Detect which cell encompasses the target text, then output its [x, y] center coordinate. 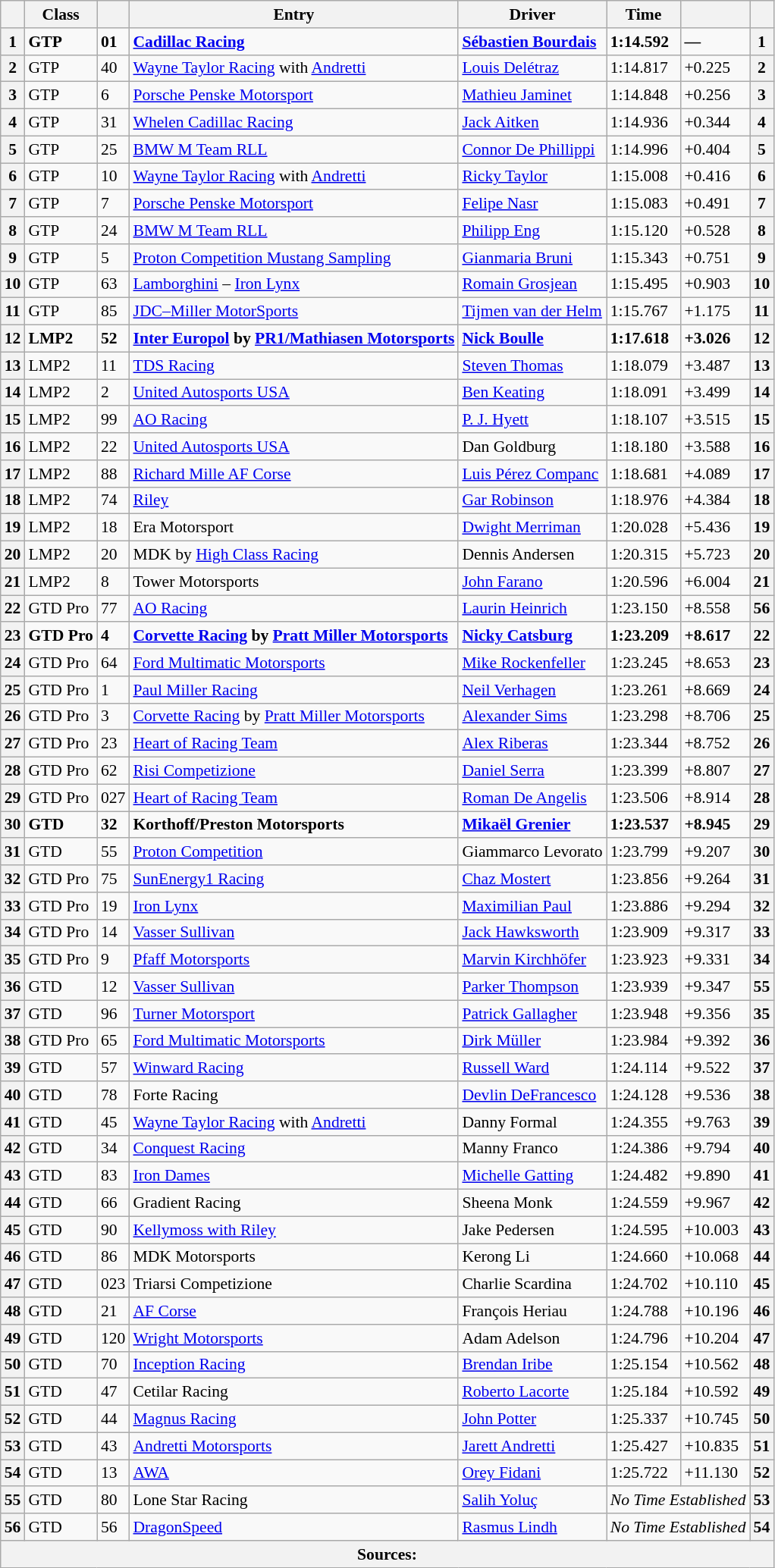
Michelle Gatting [532, 1176]
1:24.386 [644, 1149]
1:23.150 [644, 609]
Gar Robinson [532, 500]
Manny Franco [532, 1149]
Sources: [387, 1554]
+8.945 [714, 825]
1:18.681 [644, 474]
Romain Grosjean [532, 284]
+9.536 [714, 1095]
John Farano [532, 582]
Roberto Lacorte [532, 1392]
Wright Motorsports [293, 1338]
1:24.660 [644, 1257]
1:24.796 [644, 1338]
Jack Aitken [532, 123]
Jarett Andretti [532, 1446]
+5.436 [714, 528]
Mike Rockenfeller [532, 663]
+9.967 [714, 1203]
MDK by High Class Racing [293, 555]
1:18.107 [644, 420]
1:20.315 [644, 555]
TDS Racing [293, 365]
Korthoff/Preston Motorsports [293, 825]
1:24.128 [644, 1095]
1:23.344 [644, 744]
120 [114, 1338]
Philipp Eng [532, 230]
+9.890 [714, 1176]
Connor De Phillippi [532, 149]
1:23.537 [644, 825]
+9.347 [714, 987]
Orey Fidani [532, 1473]
Dan Goldburg [532, 447]
Rasmus Lindh [532, 1527]
Luis Pérez Companc [532, 474]
+9.522 [714, 1068]
AF Corse [293, 1311]
Richard Mille AF Corse [293, 474]
65 [114, 1041]
Iron Dames [293, 1176]
+0.491 [714, 204]
1:24.559 [644, 1203]
Dennis Andersen [532, 555]
Era Motorsport [293, 528]
AWA [293, 1473]
Inter Europol by PR1/Mathiasen Motorsports [293, 339]
1:23.799 [644, 852]
Jack Hawksworth [532, 933]
+10.110 [714, 1284]
SunEnergy1 Racing [293, 879]
1:23.399 [644, 771]
+9.264 [714, 879]
Proton Competition Mustang Sampling [293, 258]
+4.089 [714, 474]
1:23.209 [644, 636]
1:14.592 [644, 42]
Danny Formal [532, 1122]
1:18.976 [644, 500]
1:24.788 [644, 1311]
Iron Lynx [293, 906]
Laurin Heinrich [532, 609]
1:23.506 [644, 798]
Alex Riberas [532, 744]
+0.528 [714, 230]
Kerong Li [532, 1257]
75 [114, 879]
1:15.008 [644, 177]
Cetilar Racing [293, 1392]
+10.204 [714, 1338]
Risi Competizione [293, 771]
Dirk Müller [532, 1041]
+8.752 [714, 744]
1:23.856 [644, 879]
1:23.245 [644, 663]
1:23.886 [644, 906]
1:24.595 [644, 1230]
Nick Boulle [532, 339]
Proton Competition [293, 852]
+0.256 [714, 96]
DragonSpeed [293, 1527]
+10.003 [714, 1230]
JDC–Miller MotorSports [293, 312]
Brendan Iribe [532, 1365]
Turner Motorsport [293, 1014]
+9.356 [714, 1014]
Dwight Merriman [532, 528]
Mikaël Grenier [532, 825]
Neil Verhagen [532, 690]
Inception Racing [293, 1365]
Adam Adelson [532, 1338]
Felipe Nasr [532, 204]
Nicky Catsburg [532, 636]
70 [114, 1365]
1:15.343 [644, 258]
+0.903 [714, 284]
Kellymoss with Riley [293, 1230]
1:24.702 [644, 1284]
Conquest Racing [293, 1149]
1:24.482 [644, 1176]
+0.416 [714, 177]
MDK Motorsports [293, 1257]
023 [114, 1284]
1:14.848 [644, 96]
1:25.184 [644, 1392]
+1.175 [714, 312]
1:23.298 [644, 717]
+0.225 [714, 68]
1:18.079 [644, 365]
1:18.091 [644, 393]
+0.404 [714, 149]
Sheena Monk [532, 1203]
+3.588 [714, 447]
John Potter [532, 1419]
+3.499 [714, 393]
1:17.618 [644, 339]
+3.515 [714, 420]
1:23.923 [644, 960]
Riley [293, 500]
+8.669 [714, 690]
77 [114, 609]
62 [114, 771]
Salih Yoluç [532, 1501]
1:20.596 [644, 582]
1:23.948 [644, 1014]
Triarsi Competizione [293, 1284]
1:15.083 [644, 204]
+4.384 [714, 500]
Gianmaria Bruni [532, 258]
83 [114, 1176]
Paul Miller Racing [293, 690]
Maximilian Paul [532, 906]
Chaz Mostert [532, 879]
Driver [532, 14]
Charlie Scardina [532, 1284]
1:23.984 [644, 1041]
Winward Racing [293, 1068]
Alexander Sims [532, 717]
Ricky Taylor [532, 177]
63 [114, 284]
Daniel Serra [532, 771]
+10.592 [714, 1392]
01 [114, 42]
+10.745 [714, 1419]
+5.723 [714, 555]
1:25.427 [644, 1446]
+3.026 [714, 339]
Jake Pedersen [532, 1230]
1:18.180 [644, 447]
Magnus Racing [293, 1419]
+8.706 [714, 717]
+10.196 [714, 1311]
1:14.817 [644, 68]
Forte Racing [293, 1095]
99 [114, 420]
+8.914 [714, 798]
+3.487 [714, 365]
1:25.722 [644, 1473]
Russell Ward [532, 1068]
— [714, 42]
Parker Thompson [532, 987]
+9.794 [714, 1149]
+11.130 [714, 1473]
Class [61, 14]
86 [114, 1257]
Mathieu Jaminet [532, 96]
85 [114, 312]
Pfaff Motorsports [293, 960]
Time [644, 14]
Andretti Motorsports [293, 1446]
Giammarco Levorato [532, 852]
80 [114, 1501]
Louis Delétraz [532, 68]
+9.392 [714, 1041]
96 [114, 1014]
Gradient Racing [293, 1203]
Devlin DeFrancesco [532, 1095]
Ben Keating [532, 393]
Sébastien Bourdais [532, 42]
1:24.355 [644, 1122]
88 [114, 474]
Marvin Kirchhöfer [532, 960]
Tijmen van der Helm [532, 312]
1:15.495 [644, 284]
Patrick Gallagher [532, 1014]
+8.807 [714, 771]
Steven Thomas [532, 365]
+8.558 [714, 609]
+8.653 [714, 663]
1:25.337 [644, 1419]
1:15.120 [644, 230]
1:20.028 [644, 528]
+0.751 [714, 258]
1:14.936 [644, 123]
+9.294 [714, 906]
+9.317 [714, 933]
+9.207 [714, 852]
François Heriau [532, 1311]
Cadillac Racing [293, 42]
1:25.154 [644, 1365]
Tower Motorsports [293, 582]
Lone Star Racing [293, 1501]
1:15.767 [644, 312]
+10.562 [714, 1365]
57 [114, 1068]
Entry [293, 14]
64 [114, 663]
+6.004 [714, 582]
74 [114, 500]
+9.331 [714, 960]
P. J. Hyett [532, 420]
Roman De Angelis [532, 798]
1:23.261 [644, 690]
+10.068 [714, 1257]
1:23.909 [644, 933]
1:23.939 [644, 987]
1:14.996 [644, 149]
Lamborghini – Iron Lynx [293, 284]
027 [114, 798]
+10.835 [714, 1446]
66 [114, 1203]
+9.763 [714, 1122]
78 [114, 1095]
+8.617 [714, 636]
+0.344 [714, 123]
1:24.114 [644, 1068]
90 [114, 1230]
Whelen Cadillac Racing [293, 123]
